Scan for the cell matching the given text and deliver its (x, y) coordinate at center. 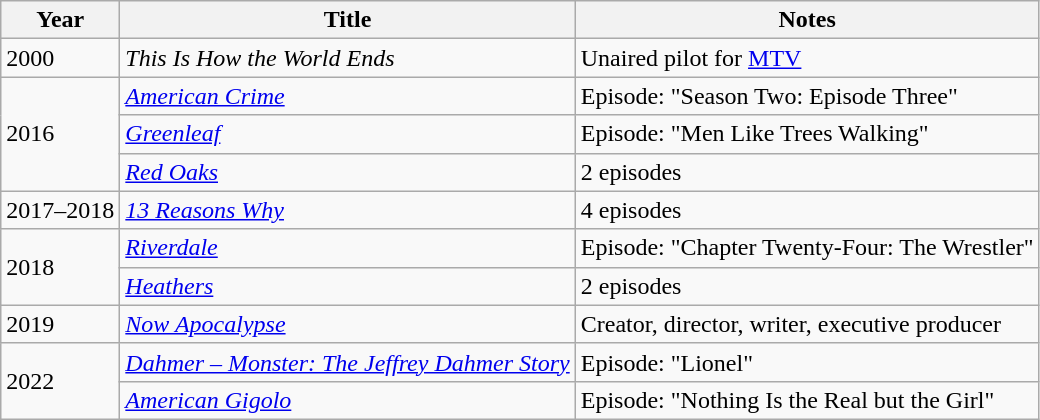
American Gigolo (348, 400)
Episode: "Season Two: Episode Three" (807, 96)
4 episodes (807, 210)
Now Apocalypse (348, 324)
Greenleaf (348, 134)
Creator, director, writer, executive producer (807, 324)
American Crime (348, 96)
Unaired pilot for MTV (807, 58)
Heathers (348, 286)
Episode: "Lionel" (807, 362)
2022 (60, 381)
13 Reasons Why (348, 210)
Episode: "Men Like Trees Walking" (807, 134)
Notes (807, 20)
2018 (60, 267)
2019 (60, 324)
Riverdale (348, 248)
Year (60, 20)
Dahmer – Monster: The Jeffrey Dahmer Story (348, 362)
Title (348, 20)
2000 (60, 58)
Episode: "Chapter Twenty-Four: The Wrestler" (807, 248)
Episode: "Nothing Is the Real but the Girl" (807, 400)
2017–2018 (60, 210)
This Is How the World Ends (348, 58)
2016 (60, 134)
Red Oaks (348, 172)
